Detect which cell encompasses the target text, then output its [x, y] center coordinate. 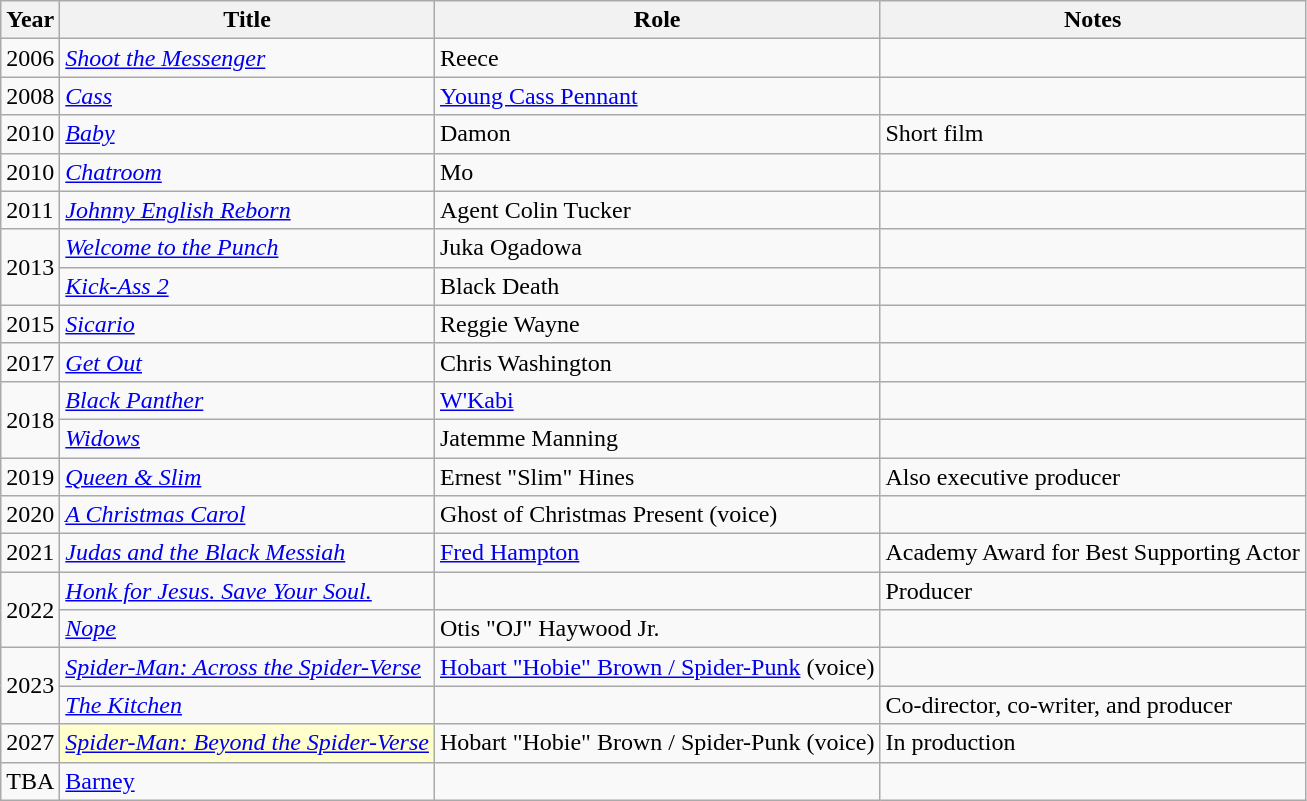
Chris Washington [656, 362]
In production [1092, 743]
Judas and the Black Messiah [248, 553]
2027 [30, 743]
2020 [30, 515]
Get Out [248, 362]
2023 [30, 686]
Chatroom [248, 172]
W'Kabi [656, 400]
Jatemme Manning [656, 438]
Welcome to the Punch [248, 248]
Academy Award for Best Supporting Actor [1092, 553]
Shoot the Messenger [248, 58]
Agent Colin Tucker [656, 210]
Notes [1092, 20]
Mo [656, 172]
Title [248, 20]
2011 [30, 210]
Nope [248, 629]
Otis "OJ" Haywood Jr. [656, 629]
Ernest "Slim" Hines [656, 477]
Year [30, 20]
Black Death [656, 286]
2022 [30, 610]
Honk for Jesus. Save Your Soul. [248, 591]
Black Panther [248, 400]
2018 [30, 419]
Juka Ogadowa [656, 248]
Cass [248, 96]
TBA [30, 781]
Johnny English Reborn [248, 210]
Kick-Ass 2 [248, 286]
2019 [30, 477]
Producer [1092, 591]
Reggie Wayne [656, 324]
2017 [30, 362]
Sicario [248, 324]
Widows [248, 438]
Damon [656, 134]
Role [656, 20]
Barney [248, 781]
Reece [656, 58]
2021 [30, 553]
Spider-Man: Beyond the Spider-Verse [248, 743]
2015 [30, 324]
2008 [30, 96]
The Kitchen [248, 705]
Co-director, co-writer, and producer [1092, 705]
2006 [30, 58]
Short film [1092, 134]
Baby [248, 134]
Fred Hampton [656, 553]
Spider-Man: Across the Spider-Verse [248, 667]
Ghost of Christmas Present (voice) [656, 515]
A Christmas Carol [248, 515]
Young Cass Pennant [656, 96]
Also executive producer [1092, 477]
Queen & Slim [248, 477]
2013 [30, 267]
